Find where the given text appears and provide that cell's center as [x, y] coordinate. 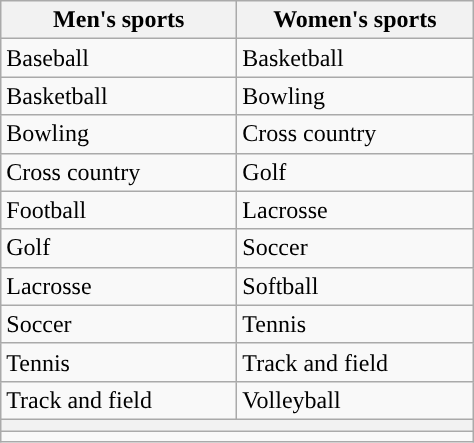
Men's sports [119, 20]
Baseball [119, 58]
Volleyball [355, 400]
Football [119, 210]
Women's sports [355, 20]
Softball [355, 286]
